For the text-containing cell, return its midpoint in [x, y] coordinate format. 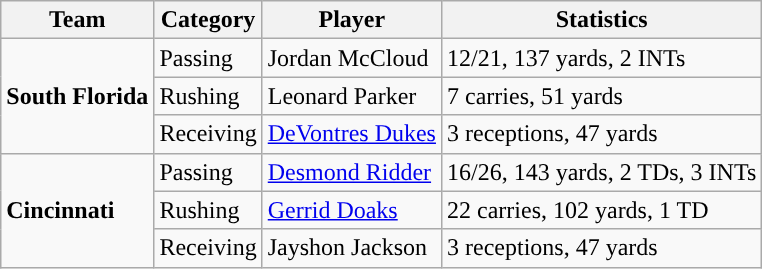
Cincinnati [78, 210]
7 carries, 51 yards [601, 96]
Player [352, 20]
Leonard Parker [352, 96]
Desmond Ridder [352, 172]
Jordan McCloud [352, 58]
Team [78, 20]
22 carries, 102 yards, 1 TD [601, 210]
Gerrid Doaks [352, 210]
Statistics [601, 20]
12/21, 137 yards, 2 INTs [601, 58]
16/26, 143 yards, 2 TDs, 3 INTs [601, 172]
DeVontres Dukes [352, 134]
Category [208, 20]
South Florida [78, 96]
Jayshon Jackson [352, 248]
